Scan for the cell matching the given text and deliver its [x, y] coordinate at center. 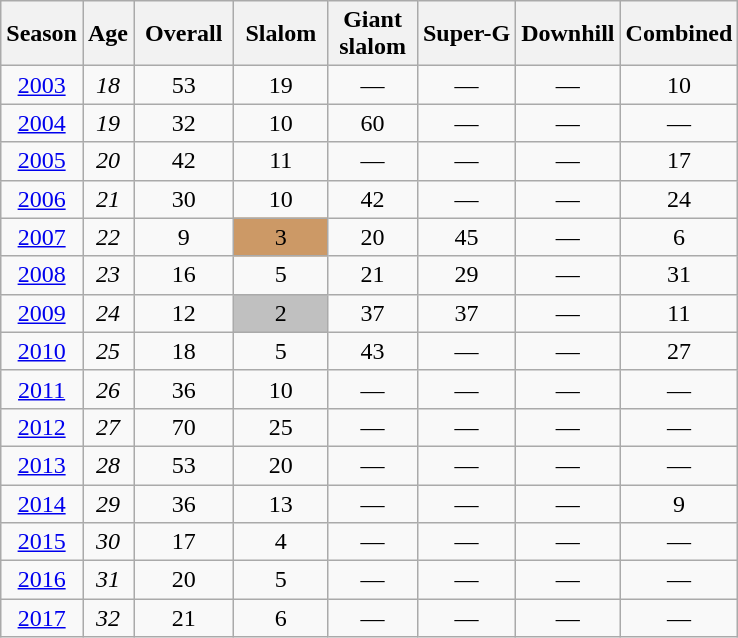
28 [108, 465]
Season [42, 34]
Slalom [281, 34]
2014 [42, 503]
45 [466, 237]
2009 [42, 313]
2011 [42, 389]
2017 [42, 618]
3 [281, 237]
2016 [42, 580]
70 [184, 427]
2 [281, 313]
23 [108, 275]
2006 [42, 199]
43 [373, 351]
60 [373, 123]
Downhill [568, 34]
12 [184, 313]
Combined [679, 34]
2015 [42, 542]
Super-G [466, 34]
26 [108, 389]
Overall [184, 34]
22 [108, 237]
4 [281, 542]
Giant slalom [373, 34]
16 [184, 275]
2005 [42, 161]
13 [281, 503]
2003 [42, 85]
2004 [42, 123]
2012 [42, 427]
2013 [42, 465]
2008 [42, 275]
Age [108, 34]
2010 [42, 351]
2007 [42, 237]
